Search for the cell housing the specified text and yield its [x, y] center coordinate. 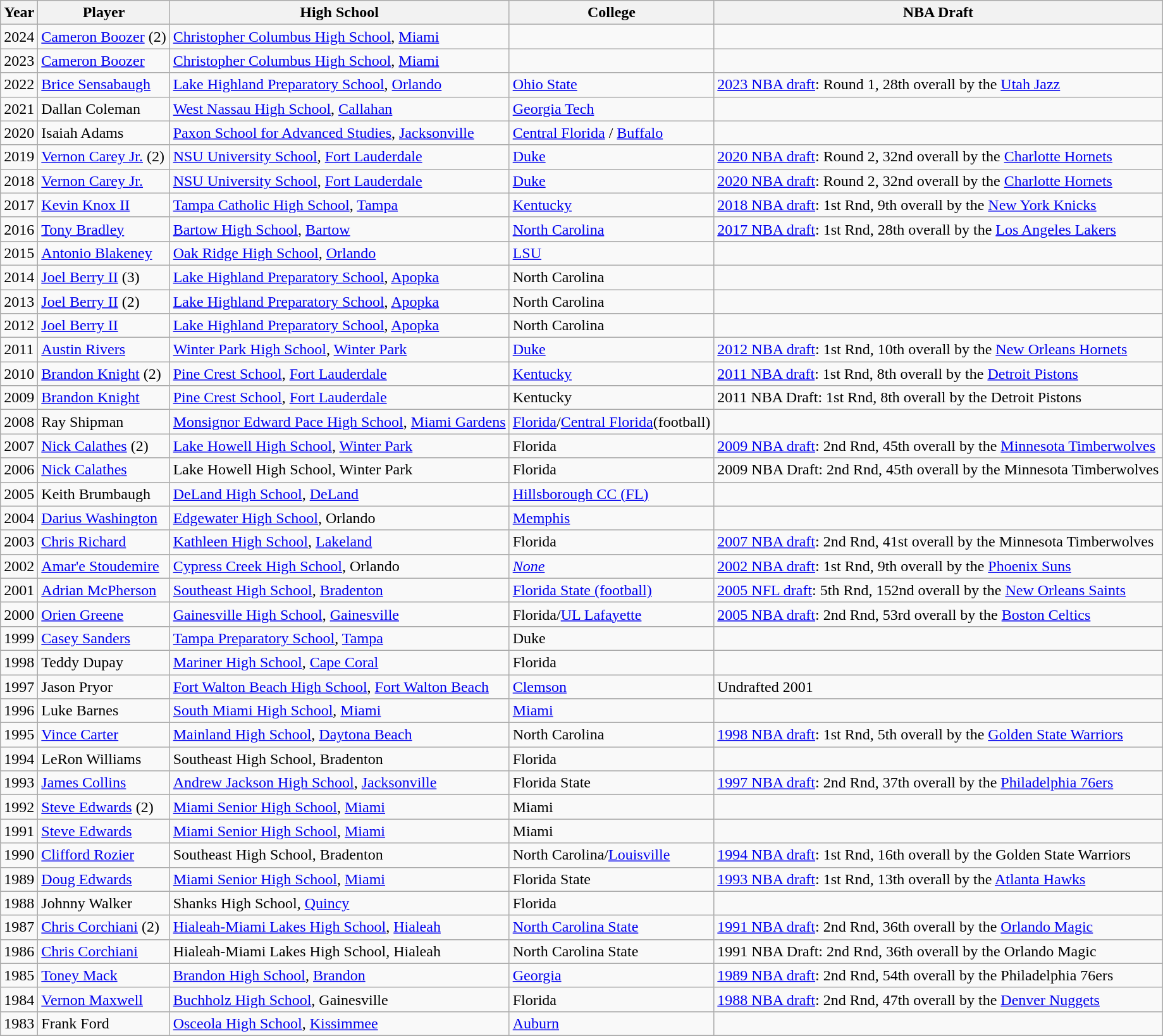
2007 NBA draft: 2nd Rnd, 41st overall by the Minnesota Timberwolves [938, 542]
Jason Pryor [104, 686]
Chris Corchiani (2) [104, 927]
Buchholz High School, Gainesville [339, 999]
1999 [19, 638]
LeRon Williams [104, 759]
1994 [19, 759]
Shanks High School, Quincy [339, 903]
2021 [19, 109]
DeLand High School, DeLand [339, 494]
Vernon Maxwell [104, 999]
Tampa Catholic High School, Tampa [339, 205]
High School [339, 13]
2009 NBA Draft: 2nd Rnd, 45th overall by the Minnesota Timberwolves [938, 470]
Lake Highland Preparatory School, Orlando [339, 85]
1994 NBA draft: 1st Rnd, 16th overall by the Golden State Warriors [938, 855]
1992 [19, 807]
2012 [19, 326]
1993 NBA draft: 1st Rnd, 13th overall by the Atlanta Hawks [938, 879]
2008 [19, 422]
2002 [19, 566]
Ohio State [612, 85]
2012 NBA draft: 1st Rnd, 10th overall by the New Orleans Hornets [938, 350]
1998 [19, 662]
Chris Corchiani [104, 951]
1991 [19, 831]
2019 [19, 157]
Ray Shipman [104, 422]
2003 [19, 542]
1991 NBA draft: 2nd Rnd, 36th overall by the Orlando Magic [938, 927]
Frank Ford [104, 1023]
Keith Brumbaugh [104, 494]
2015 [19, 253]
None [612, 566]
2000 [19, 614]
Steve Edwards (2) [104, 807]
1997 [19, 686]
1988 NBA draft: 2nd Rnd, 47th overall by the Denver Nuggets [938, 999]
Brandon High School, Brandon [339, 975]
Darius Washington [104, 518]
Kevin Knox II [104, 205]
Joel Berry II (2) [104, 302]
Casey Sanders [104, 638]
2005 NBA draft: 2nd Rnd, 53rd overall by the Boston Celtics [938, 614]
1984 [19, 999]
Amar'e Stoudemire [104, 566]
Johnny Walker [104, 903]
1998 NBA draft: 1st Rnd, 5th overall by the Golden State Warriors [938, 735]
2016 [19, 229]
Vernon Carey Jr. (2) [104, 157]
Nick Calathes (2) [104, 446]
2020 [19, 133]
Fort Walton Beach High School, Fort Walton Beach [339, 686]
West Nassau High School, Callahan [339, 109]
2009 NBA draft: 2nd Rnd, 45th overall by the Minnesota Timberwolves [938, 446]
Edgewater High School, Orlando [339, 518]
Florida/Central Florida(football) [612, 422]
1993 [19, 783]
Cameron Boozer (2) [104, 37]
2018 [19, 181]
Georgia Tech [612, 109]
Tony Bradley [104, 229]
Florida/UL Lafayette [612, 614]
2011 NBA draft: 1st Rnd, 8th overall by the Detroit Pistons [938, 374]
College [612, 13]
Adrian McPherson [104, 590]
2018 NBA draft: 1st Rnd, 9th overall by the New York Knicks [938, 205]
Kathleen High School, Lakeland [339, 542]
2005 NFL draft: 5th Rnd, 152nd overall by the New Orleans Saints [938, 590]
1986 [19, 951]
South Miami High School, Miami [339, 711]
Brice Sensabaugh [104, 85]
Player [104, 13]
Brandon Knight (2) [104, 374]
Isaiah Adams [104, 133]
Hillsborough CC (FL) [612, 494]
Vince Carter [104, 735]
Mariner High School, Cape Coral [339, 662]
1985 [19, 975]
Oak Ridge High School, Orlando [339, 253]
1991 NBA Draft: 2nd Rnd, 36th overall by the Orlando Magic [938, 951]
Cypress Creek High School, Orlando [339, 566]
Andrew Jackson High School, Jacksonville [339, 783]
Monsignor Edward Pace High School, Miami Gardens [339, 422]
2017 NBA draft: 1st Rnd, 28th overall by the Los Angeles Lakers [938, 229]
Vernon Carey Jr. [104, 181]
Clemson [612, 686]
Osceola High School, Kissimmee [339, 1023]
1990 [19, 855]
Orien Greene [104, 614]
1989 NBA draft: 2nd Rnd, 54th overall by the Philadelphia 76ers [938, 975]
Mainland High School, Daytona Beach [339, 735]
Steve Edwards [104, 831]
LSU [612, 253]
Winter Park High School, Winter Park [339, 350]
2023 NBA draft: Round 1, 28th overall by the Utah Jazz [938, 85]
Doug Edwards [104, 879]
NBA Draft [938, 13]
North Carolina/Louisville [612, 855]
2009 [19, 398]
Gainesville High School, Gainesville [339, 614]
1983 [19, 1023]
Bartow High School, Bartow [339, 229]
Central Florida / Buffalo [612, 133]
1995 [19, 735]
James Collins [104, 783]
Toney Mack [104, 975]
2002 NBA draft: 1st Rnd, 9th overall by the Phoenix Suns [938, 566]
Tampa Preparatory School, Tampa [339, 638]
Chris Richard [104, 542]
2010 [19, 374]
Austin Rivers [104, 350]
Cameron Boozer [104, 61]
2014 [19, 277]
Memphis [612, 518]
Undrafted 2001 [938, 686]
Brandon Knight [104, 398]
2022 [19, 85]
Antonio Blakeney [104, 253]
1989 [19, 879]
1996 [19, 711]
Nick Calathes [104, 470]
2006 [19, 470]
Luke Barnes [104, 711]
2023 [19, 61]
Clifford Rozier [104, 855]
Joel Berry II (3) [104, 277]
1987 [19, 927]
2001 [19, 590]
Joel Berry II [104, 326]
1988 [19, 903]
Teddy Dupay [104, 662]
Georgia [612, 975]
2005 [19, 494]
2007 [19, 446]
2011 NBA Draft: 1st Rnd, 8th overall by the Detroit Pistons [938, 398]
Paxon School for Advanced Studies, Jacksonville [339, 133]
Florida State (football) [612, 590]
Year [19, 13]
1997 NBA draft: 2nd Rnd, 37th overall by the Philadelphia 76ers [938, 783]
Dallan Coleman [104, 109]
2004 [19, 518]
2011 [19, 350]
2013 [19, 302]
2017 [19, 205]
2024 [19, 37]
Auburn [612, 1023]
